Output the [x, y] coordinate of the center of the cell containing the given text.  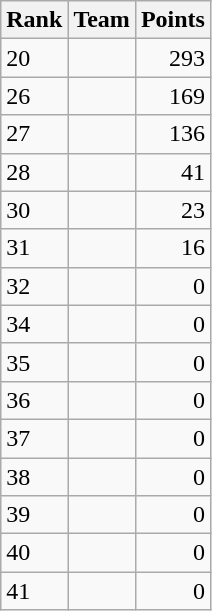
26 [34, 96]
293 [172, 58]
32 [34, 286]
16 [172, 248]
37 [34, 438]
38 [34, 477]
39 [34, 515]
34 [34, 324]
Rank [34, 20]
30 [34, 210]
40 [34, 553]
31 [34, 248]
20 [34, 58]
Points [172, 20]
Team [102, 20]
27 [34, 134]
169 [172, 96]
36 [34, 400]
136 [172, 134]
23 [172, 210]
28 [34, 172]
35 [34, 362]
